Identify which cell holds the provided text, then report its (x, y) central coordinate. 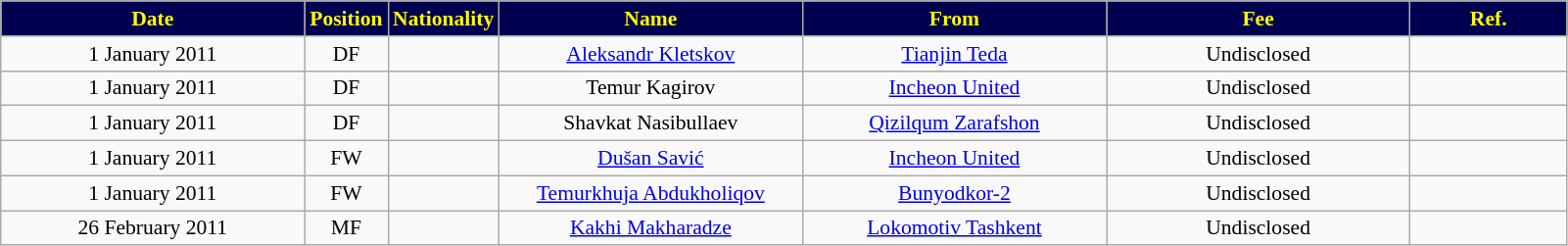
Bunyodkor-2 (954, 193)
Lokomotiv Tashkent (954, 228)
26 February 2011 (153, 228)
Tianjin Teda (954, 54)
Kakhi Makharadze (650, 228)
Aleksandr Kletskov (650, 54)
Qizilqum Zarafshon (954, 123)
Temurkhuja Abdukholiqov (650, 193)
Date (153, 19)
Nationality (443, 19)
Position (347, 19)
Temur Kagirov (650, 88)
Ref. (1489, 19)
From (954, 19)
Shavkat Nasibullaev (650, 123)
Dušan Savić (650, 159)
Name (650, 19)
Fee (1259, 19)
MF (347, 228)
